Detect which cell encompasses the target text, then output its (x, y) center coordinate. 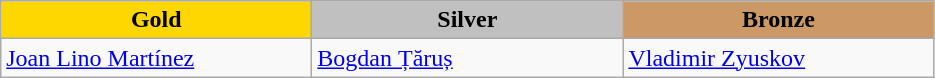
Silver (468, 20)
Vladimir Zyuskov (778, 58)
Gold (156, 20)
Joan Lino Martínez (156, 58)
Bogdan Țăruș (468, 58)
Bronze (778, 20)
